For the text-containing cell, return its midpoint in (x, y) coordinate format. 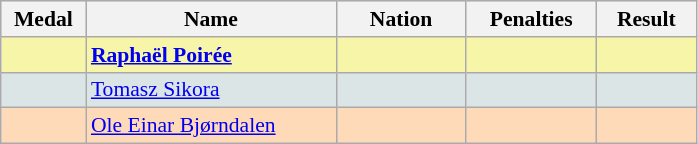
Raphaël Poirée (211, 55)
Result (646, 19)
Medal (44, 19)
Nation (401, 19)
Name (211, 19)
Ole Einar Bjørndalen (211, 126)
Tomasz Sikora (211, 90)
Penalties (531, 19)
